Determine the (x, y) coordinate at the center of the cell enclosing the given text.  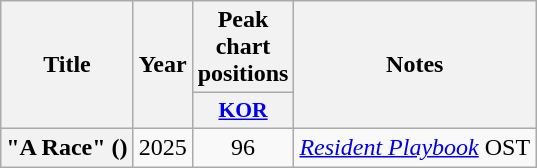
Resident Playbook OST (415, 147)
"A Race" () (67, 147)
KOR (243, 111)
96 (243, 147)
Notes (415, 65)
Peak chart positions (243, 47)
2025 (162, 147)
Title (67, 65)
Year (162, 65)
